Identify which cell holds the provided text, then report its (X, Y) central coordinate. 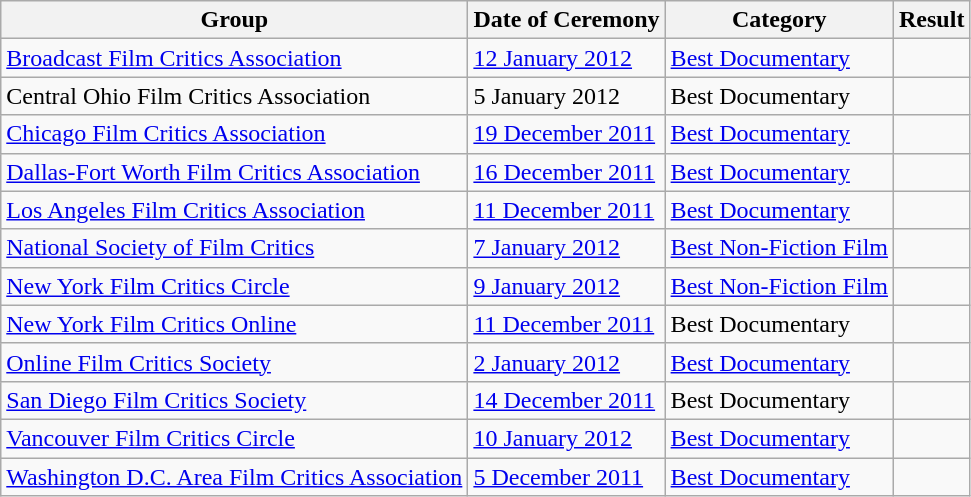
Central Ohio Film Critics Association (234, 96)
Broadcast Film Critics Association (234, 58)
Online Film Critics Society (234, 362)
9 January 2012 (566, 286)
5 January 2012 (566, 96)
14 December 2011 (566, 400)
Chicago Film Critics Association (234, 134)
16 December 2011 (566, 172)
10 January 2012 (566, 438)
National Society of Film Critics (234, 248)
5 December 2011 (566, 477)
New York Film Critics Circle (234, 286)
Group (234, 20)
7 January 2012 (566, 248)
Vancouver Film Critics Circle (234, 438)
12 January 2012 (566, 58)
Washington D.C. Area Film Critics Association (234, 477)
Date of Ceremony (566, 20)
San Diego Film Critics Society (234, 400)
Category (779, 20)
2 January 2012 (566, 362)
Dallas-Fort Worth Film Critics Association (234, 172)
New York Film Critics Online (234, 324)
Los Angeles Film Critics Association (234, 210)
Result (932, 20)
19 December 2011 (566, 134)
